Pinpoint the cell where the given text exists, returning its [x, y] midpoint coordinate. 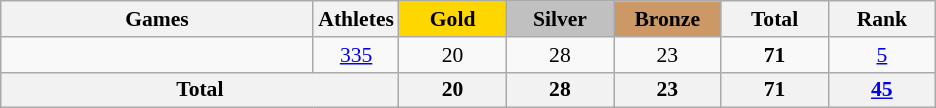
335 [356, 55]
Gold [452, 19]
Bronze [668, 19]
Athletes [356, 19]
Rank [882, 19]
Silver [560, 19]
45 [882, 90]
5 [882, 55]
Games [158, 19]
